From the cell containing the given text, extract its center point as [x, y] coordinate. 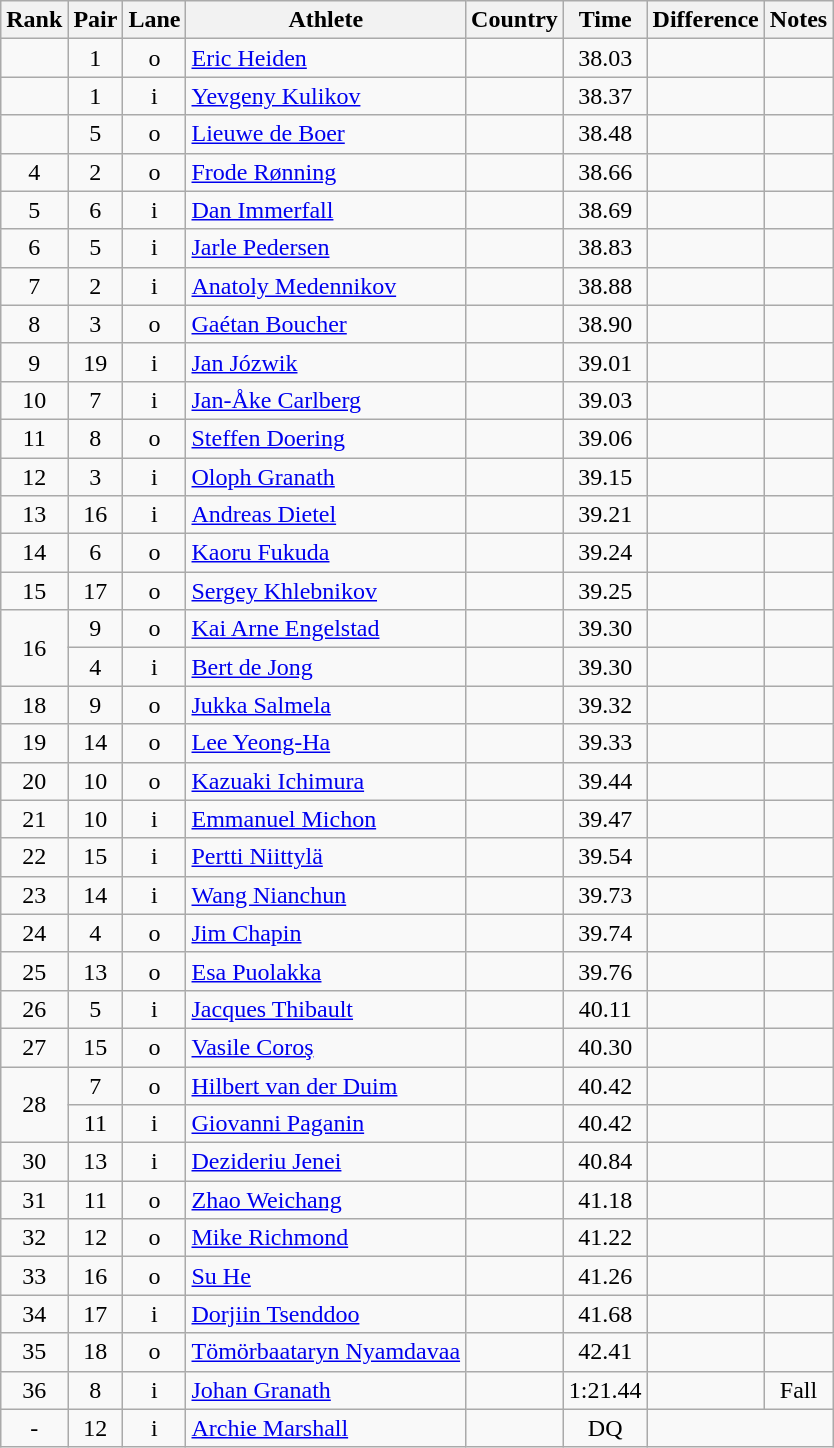
38.66 [605, 172]
Jan-Åke Carlberg [326, 400]
Kai Arne Engelstad [326, 629]
- [34, 1428]
39.73 [605, 895]
38.83 [605, 248]
Lane [154, 20]
26 [34, 1009]
Giovanni Paganin [326, 1124]
38.88 [605, 286]
41.68 [605, 1314]
40.30 [605, 1047]
40.84 [605, 1162]
27 [34, 1047]
Pertti Niittylä [326, 857]
Jukka Salmela [326, 705]
38.69 [605, 210]
34 [34, 1314]
20 [34, 781]
Johan Granath [326, 1390]
39.01 [605, 362]
Pair [96, 20]
23 [34, 895]
Lieuwe de Boer [326, 134]
32 [34, 1238]
Jim Chapin [326, 933]
38.03 [605, 58]
30 [34, 1162]
39.03 [605, 400]
Kaoru Fukuda [326, 553]
36 [34, 1390]
Fall [798, 1390]
Wang Nianchun [326, 895]
38.48 [605, 134]
DQ [605, 1428]
Athlete [326, 20]
Kazuaki Ichimura [326, 781]
39.44 [605, 781]
35 [34, 1352]
39.06 [605, 438]
28 [34, 1104]
39.54 [605, 857]
Yevgeny Kulikov [326, 96]
38.90 [605, 324]
Andreas Dietel [326, 515]
41.22 [605, 1238]
39.32 [605, 705]
Frode Rønning [326, 172]
Gaétan Boucher [326, 324]
41.26 [605, 1276]
Sergey Khlebnikov [326, 591]
Vasile Coroş [326, 1047]
Esa Puolakka [326, 971]
40.11 [605, 1009]
Country [515, 20]
Dezideriu Jenei [326, 1162]
Lee Yeong-Ha [326, 743]
Notes [798, 20]
Rank [34, 20]
Emmanuel Michon [326, 819]
Dorjiin Tsenddoo [326, 1314]
39.74 [605, 933]
Jan Józwik [326, 362]
Hilbert van der Duim [326, 1085]
39.47 [605, 819]
Difference [706, 20]
Tömörbaataryn Nyamdavaa [326, 1352]
38.37 [605, 96]
25 [34, 971]
Jarle Pedersen [326, 248]
Archie Marshall [326, 1428]
Oloph Granath [326, 477]
42.41 [605, 1352]
Steffen Doering [326, 438]
41.18 [605, 1200]
Time [605, 20]
1:21.44 [605, 1390]
Anatoly Medennikov [326, 286]
Eric Heiden [326, 58]
Bert de Jong [326, 667]
21 [34, 819]
39.25 [605, 591]
Dan Immerfall [326, 210]
Mike Richmond [326, 1238]
39.21 [605, 515]
39.15 [605, 477]
24 [34, 933]
39.76 [605, 971]
Jacques Thibault [326, 1009]
39.24 [605, 553]
22 [34, 857]
39.33 [605, 743]
33 [34, 1276]
Su He [326, 1276]
31 [34, 1200]
Zhao Weichang [326, 1200]
